Find where the given text appears and provide that cell's center as (X, Y) coordinate. 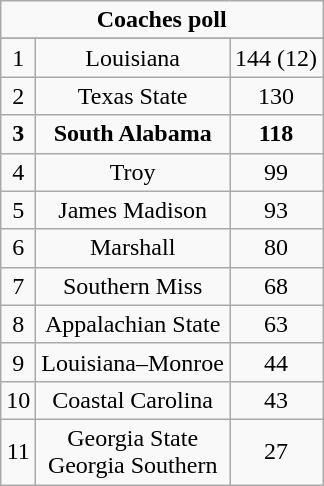
Texas State (133, 96)
Louisiana (133, 58)
27 (276, 452)
5 (18, 210)
63 (276, 324)
10 (18, 400)
144 (12) (276, 58)
4 (18, 172)
Louisiana–Monroe (133, 362)
2 (18, 96)
Coaches poll (162, 20)
Georgia StateGeorgia Southern (133, 452)
11 (18, 452)
43 (276, 400)
44 (276, 362)
68 (276, 286)
80 (276, 248)
93 (276, 210)
Appalachian State (133, 324)
130 (276, 96)
South Alabama (133, 134)
99 (276, 172)
9 (18, 362)
Troy (133, 172)
6 (18, 248)
8 (18, 324)
1 (18, 58)
Marshall (133, 248)
Coastal Carolina (133, 400)
7 (18, 286)
James Madison (133, 210)
118 (276, 134)
Southern Miss (133, 286)
3 (18, 134)
